Detect which cell encompasses the target text, then output its (x, y) center coordinate. 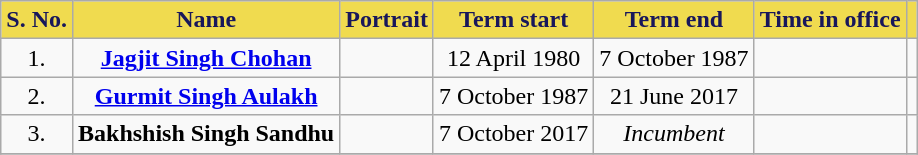
Jagjit Singh Chohan (206, 58)
Gurmit Singh Aulakh (206, 96)
Portrait (387, 20)
Term end (674, 20)
2. (37, 96)
21 June 2017 (674, 96)
1. (37, 58)
3. (37, 134)
Name (206, 20)
Time in office (830, 20)
7 October 2017 (513, 134)
Incumbent (674, 134)
S. No. (37, 20)
12 April 1980 (513, 58)
Bakhshish Singh Sandhu (206, 134)
Term start (513, 20)
